Determine the (X, Y) coordinate at the center of the cell enclosing the given text.  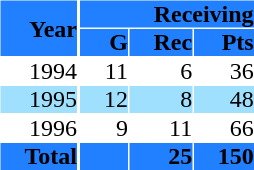
G (104, 42)
12 (104, 100)
66 (224, 128)
Total (38, 156)
36 (224, 72)
1995 (38, 100)
Pts (224, 42)
Receiving (167, 14)
48 (224, 100)
1996 (38, 128)
8 (160, 100)
6 (160, 72)
25 (160, 156)
1994 (38, 72)
9 (104, 128)
150 (224, 156)
Year (38, 28)
Rec (160, 42)
